Return [X, Y] of the center of cell containing provided text 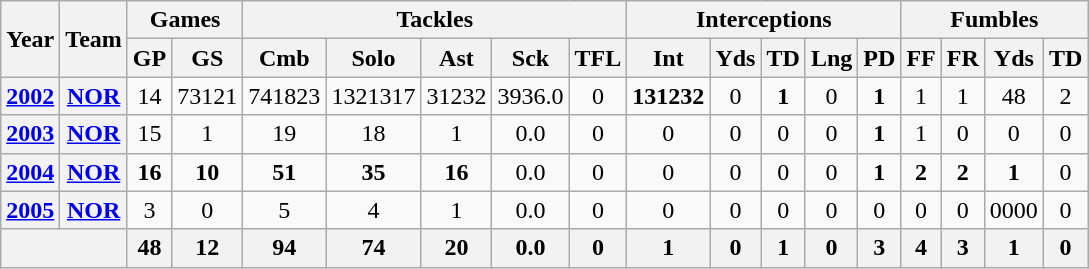
1321317 [374, 96]
Interceptions [764, 20]
GS [208, 58]
131232 [668, 96]
Int [668, 58]
2002 [30, 96]
Solo [374, 58]
73121 [208, 96]
FR [962, 58]
0000 [1014, 210]
GP [149, 58]
2003 [30, 134]
3936.0 [530, 96]
FF [921, 58]
Team [94, 39]
74 [374, 248]
Ast [456, 58]
18 [374, 134]
PD [880, 58]
Games [184, 20]
14 [149, 96]
2004 [30, 172]
2005 [30, 210]
10 [208, 172]
Year [30, 39]
94 [284, 248]
19 [284, 134]
5 [284, 210]
Lng [831, 58]
12 [208, 248]
31232 [456, 96]
35 [374, 172]
15 [149, 134]
Tackles [435, 20]
51 [284, 172]
20 [456, 248]
TFL [598, 58]
Sck [530, 58]
741823 [284, 96]
Cmb [284, 58]
Fumbles [994, 20]
